Locate the cell with the specified text and output its [X, Y] center coordinate. 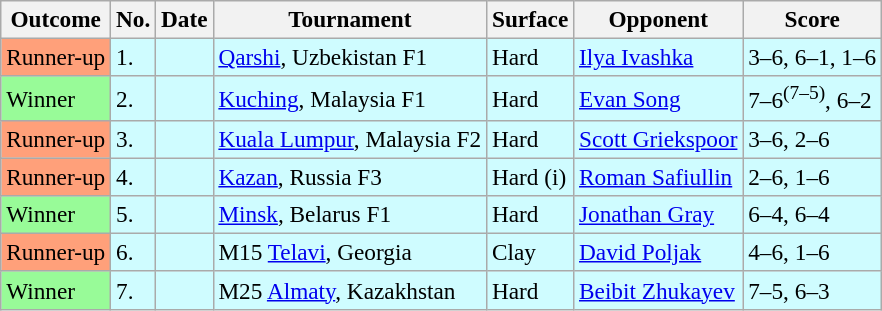
Evan Song [658, 98]
5. [134, 214]
1. [134, 57]
Kuching, Malaysia F1 [350, 98]
4–6, 1–6 [812, 252]
3–6, 6–1, 1–6 [812, 57]
3–6, 2–6 [812, 139]
Kuala Lumpur, Malaysia F2 [350, 139]
3. [134, 139]
Ilya Ivashka [658, 57]
Clay [530, 252]
7–6(7–5), 6–2 [812, 98]
6–4, 6–4 [812, 214]
Jonathan Gray [658, 214]
Opponent [658, 19]
Minsk, Belarus F1 [350, 214]
Outcome [56, 19]
Roman Safiullin [658, 177]
2. [134, 98]
Kazan, Russia F3 [350, 177]
Score [812, 19]
Surface [530, 19]
M15 Telavi, Georgia [350, 252]
M25 Almaty, Kazakhstan [350, 290]
2–6, 1–6 [812, 177]
Hard (i) [530, 177]
Beibit Zhukayev [658, 290]
Tournament [350, 19]
7–5, 6–3 [812, 290]
Date [184, 19]
4. [134, 177]
7. [134, 290]
Qarshi, Uzbekistan F1 [350, 57]
David Poljak [658, 252]
Scott Griekspoor [658, 139]
6. [134, 252]
No. [134, 19]
